Return (x, y) of the center of cell containing provided text 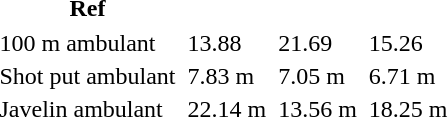
13.88 (227, 43)
7.05 m (318, 76)
7.83 m (227, 76)
21.69 (318, 43)
